For the text-containing cell, return its midpoint in [x, y] coordinate format. 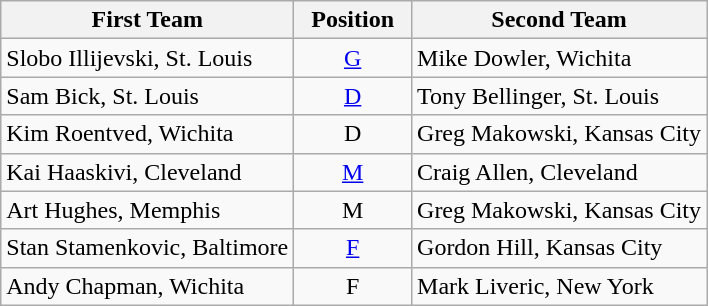
G [353, 58]
Sam Bick, St. Louis [148, 96]
Second Team [560, 20]
Kai Haaskivi, Cleveland [148, 172]
First Team [148, 20]
Position [353, 20]
Tony Bellinger, St. Louis [560, 96]
Mark Liveric, New York [560, 286]
Gordon Hill, Kansas City [560, 248]
Stan Stamenkovic, Baltimore [148, 248]
Art Hughes, Memphis [148, 210]
Slobo Illijevski, St. Louis [148, 58]
Andy Chapman, Wichita [148, 286]
Mike Dowler, Wichita [560, 58]
Craig Allen, Cleveland [560, 172]
Kim Roentved, Wichita [148, 134]
